Search for the cell housing the specified text and yield its (x, y) center coordinate. 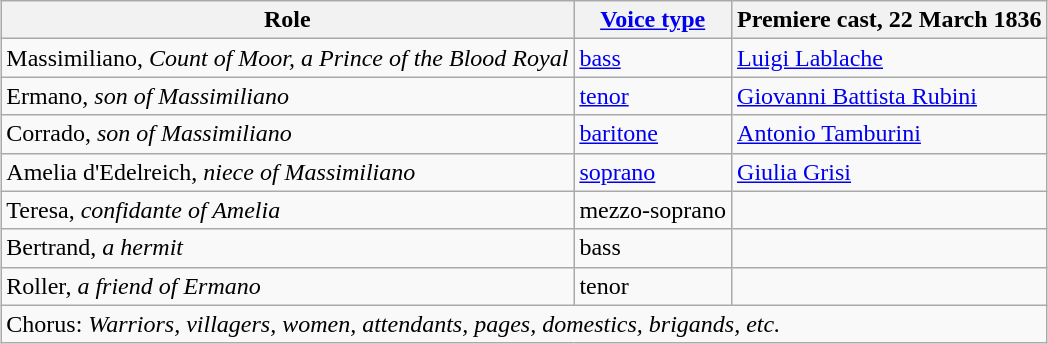
Bertrand, a hermit (288, 248)
mezzo-soprano (653, 210)
Roller, a friend of Ermano (288, 286)
Ermano, son of Massimiliano (288, 96)
Voice type (653, 20)
Massimiliano, Count of Moor, a Prince of the Blood Royal (288, 58)
Teresa, confidante of Amelia (288, 210)
Corrado, son of Massimiliano (288, 134)
Chorus: Warriors, villagers, women, attendants, pages, domestics, brigands, etc. (524, 324)
Giulia Grisi (890, 172)
soprano (653, 172)
Role (288, 20)
Luigi Lablache (890, 58)
Amelia d'Edelreich, niece of Massimiliano (288, 172)
Giovanni Battista Rubini (890, 96)
Premiere cast, 22 March 1836 (890, 20)
baritone (653, 134)
Antonio Tamburini (890, 134)
